Return the (X, Y) coordinate for the center point of the cell that contains the specified text.  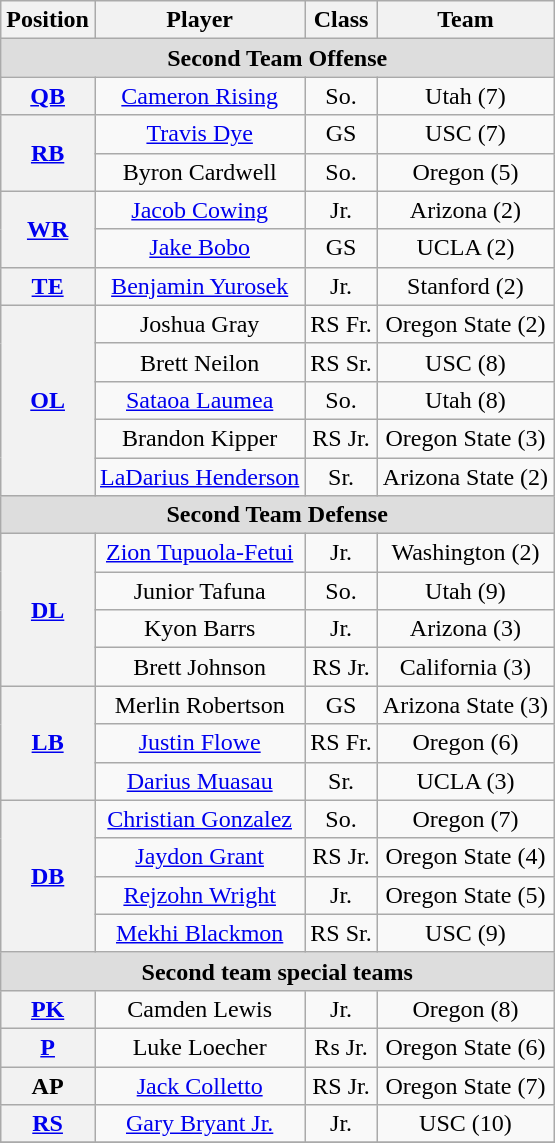
USC (9) (465, 933)
Zion Tupuola-Fetui (199, 553)
Luke Loecher (199, 1047)
Utah (7) (465, 96)
OL (48, 400)
Jaydon Grant (199, 857)
P (48, 1047)
Travis Dye (199, 134)
Brett Neilon (199, 362)
USC (10) (465, 1124)
USC (7) (465, 134)
Second Team Defense (278, 515)
Player (199, 20)
Brandon Kipper (199, 438)
Oregon (7) (465, 819)
UCLA (2) (465, 248)
Arizona State (3) (465, 705)
Oregon State (7) (465, 1085)
WR (48, 229)
Brett Johnson (199, 667)
Justin Flowe (199, 743)
Kyon Barrs (199, 629)
Junior Tafuna (199, 591)
Oregon State (4) (465, 857)
QB (48, 96)
TE (48, 286)
Oregon State (3) (465, 438)
LaDarius Henderson (199, 477)
Team (465, 20)
California (3) (465, 667)
Byron Cardwell (199, 172)
USC (8) (465, 362)
Mekhi Blackmon (199, 933)
Benjamin Yurosek (199, 286)
Jake Bobo (199, 248)
Gary Bryant Jr. (199, 1124)
PK (48, 1009)
Darius Muasau (199, 781)
Oregon State (5) (465, 895)
Camden Lewis (199, 1009)
UCLA (3) (465, 781)
Second Team Offense (278, 58)
Oregon (5) (465, 172)
Oregon (8) (465, 1009)
AP (48, 1085)
Christian Gonzalez (199, 819)
Arizona (3) (465, 629)
Position (48, 20)
LB (48, 743)
Arizona State (2) (465, 477)
Arizona (2) (465, 210)
Oregon (6) (465, 743)
Utah (9) (465, 591)
Stanford (2) (465, 286)
Utah (8) (465, 400)
Oregon State (6) (465, 1047)
Sataoa Laumea (199, 400)
Rs Jr. (341, 1047)
Oregon State (2) (465, 324)
RB (48, 153)
Washington (2) (465, 553)
RS (48, 1124)
Cameron Rising (199, 96)
Second team special teams (278, 971)
Merlin Robertson (199, 705)
Jacob Cowing (199, 210)
Joshua Gray (199, 324)
Rejzohn Wright (199, 895)
DL (48, 610)
Class (341, 20)
DB (48, 876)
Jack Colletto (199, 1085)
